Provide the [X, Y] coordinate of the cell's center where the given text is located.  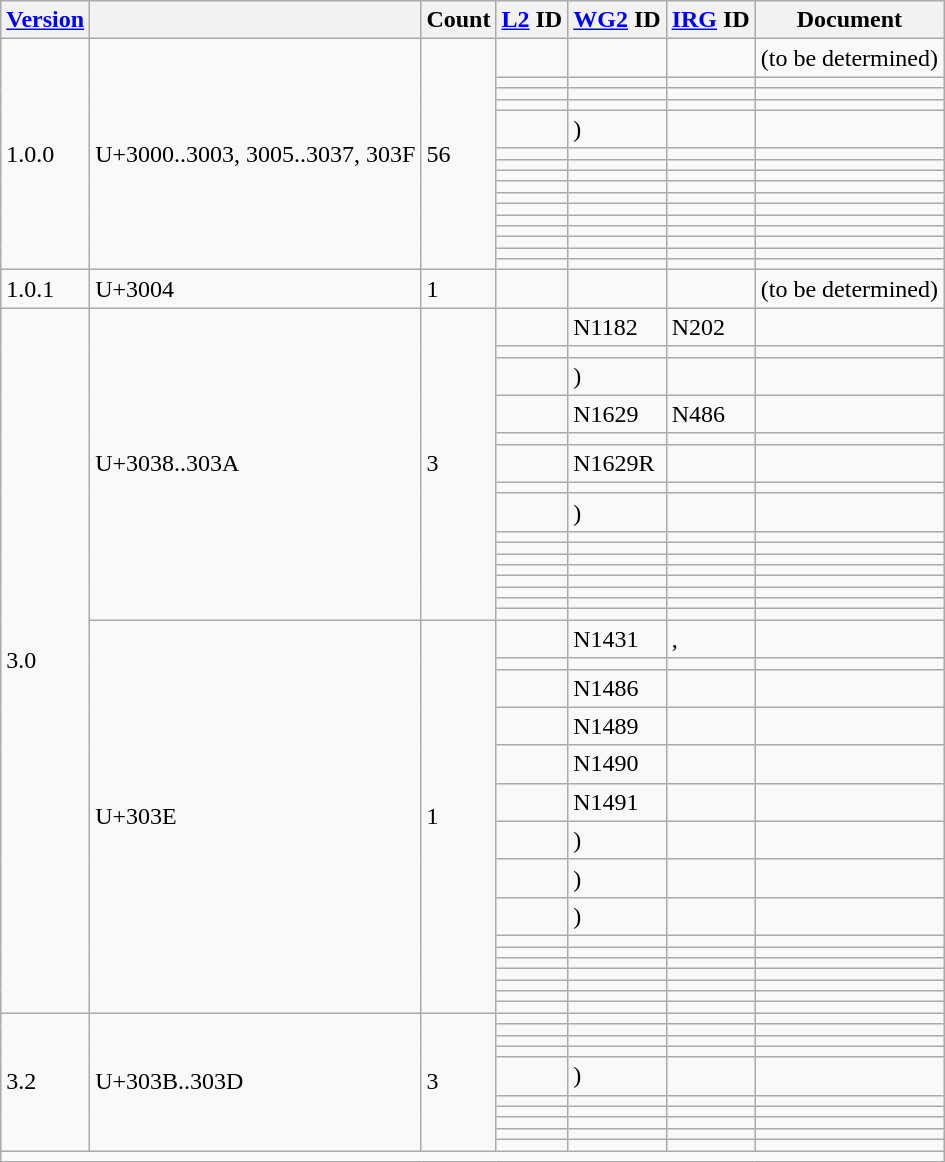
N1490 [617, 764]
N486 [710, 414]
Document [849, 20]
N1489 [617, 726]
L2 ID [532, 20]
N1629R [617, 463]
3.2 [46, 1082]
1.0.1 [46, 289]
1.0.0 [46, 154]
U+3004 [256, 289]
3.0 [46, 660]
N1491 [617, 802]
WG2 ID [617, 20]
N1431 [617, 639]
N202 [710, 327]
U+303B..303D [256, 1082]
IRG ID [710, 20]
U+303E [256, 816]
U+3000..3003, 3005..3037, 303F [256, 154]
N1182 [617, 327]
Version [46, 20]
, [710, 639]
Count [458, 20]
N1486 [617, 688]
56 [458, 154]
U+3038..303A [256, 464]
N1629 [617, 414]
